Search for the cell housing the specified text and yield its (X, Y) center coordinate. 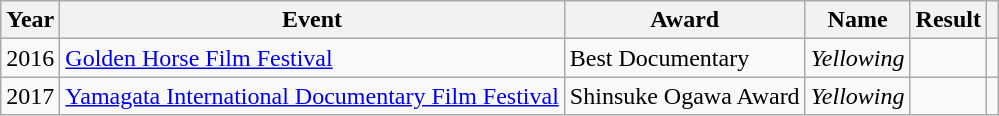
Year (30, 20)
Result (948, 20)
Best Documentary (684, 58)
2017 (30, 96)
Event (312, 20)
Shinsuke Ogawa Award (684, 96)
Name (858, 20)
2016 (30, 58)
Award (684, 20)
Yamagata International Documentary Film Festival (312, 96)
Golden Horse Film Festival (312, 58)
